Search for the cell housing the specified text and yield its [X, Y] center coordinate. 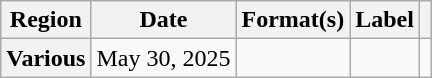
May 30, 2025 [164, 58]
Format(s) [293, 20]
Label [385, 20]
Date [164, 20]
Various [46, 58]
Region [46, 20]
